Pinpoint the cell where the given text exists, returning its [x, y] midpoint coordinate. 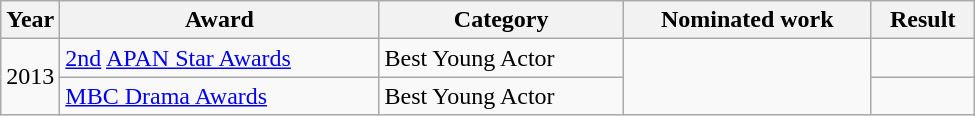
Award [220, 20]
Category [501, 20]
Result [922, 20]
Nominated work [747, 20]
MBC Drama Awards [220, 96]
2nd APAN Star Awards [220, 58]
Year [30, 20]
2013 [30, 77]
